Return the [x, y] coordinate for the center point of the cell that contains the specified text.  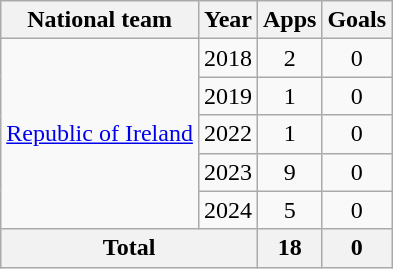
2024 [228, 210]
Year [228, 20]
5 [289, 210]
Republic of Ireland [100, 134]
18 [289, 248]
National team [100, 20]
Apps [289, 20]
2 [289, 58]
2019 [228, 96]
9 [289, 172]
2023 [228, 172]
Goals [357, 20]
2022 [228, 134]
2018 [228, 58]
Total [130, 248]
